Search for the cell housing the specified text and yield its (x, y) center coordinate. 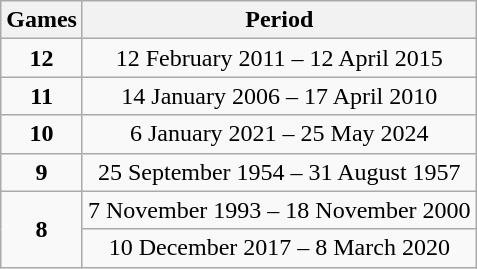
8 (42, 229)
10 (42, 134)
Period (279, 20)
12 February 2011 – 12 April 2015 (279, 58)
Games (42, 20)
14 January 2006 – 17 April 2010 (279, 96)
7 November 1993 – 18 November 2000 (279, 210)
6 January 2021 – 25 May 2024 (279, 134)
9 (42, 172)
10 December 2017 – 8 March 2020 (279, 248)
11 (42, 96)
25 September 1954 – 31 August 1957 (279, 172)
12 (42, 58)
